Find where the given text appears and provide that cell's center as [X, Y] coordinate. 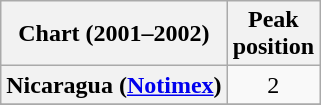
Peakposition [273, 34]
2 [273, 85]
Nicaragua (Notimex) [114, 85]
Chart (2001–2002) [114, 34]
